Detect which cell encompasses the target text, then output its (X, Y) center coordinate. 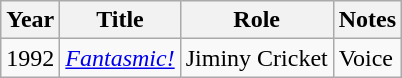
Role (256, 20)
Year (30, 20)
Fantasmic! (120, 58)
Notes (367, 20)
1992 (30, 58)
Title (120, 20)
Jiminy Cricket (256, 58)
Voice (367, 58)
